Locate the cell with the specified text and output its [x, y] center coordinate. 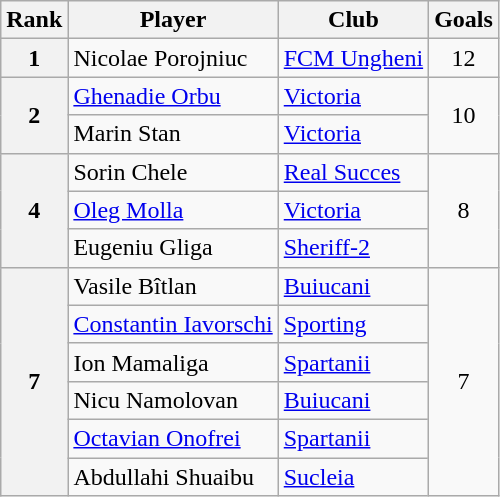
4 [34, 210]
Abdullahi Shuaibu [173, 477]
10 [464, 115]
Sorin Chele [173, 172]
Octavian Onofrei [173, 438]
Marin Stan [173, 134]
Vasile Bîtlan [173, 286]
Sheriff-2 [353, 248]
8 [464, 210]
Ion Mamaliga [173, 362]
FCM Ungheni [353, 58]
Nicolae Porojniuc [173, 58]
Oleg Molla [173, 210]
Real Succes [353, 172]
Club [353, 20]
Sucleia [353, 477]
12 [464, 58]
Player [173, 20]
Sporting [353, 324]
Ghenadie Orbu [173, 96]
Constantin Iavorschi [173, 324]
1 [34, 58]
Eugeniu Gliga [173, 248]
Nicu Namolovan [173, 400]
Goals [464, 20]
2 [34, 115]
Rank [34, 20]
